Detect which cell encompasses the target text, then output its (X, Y) center coordinate. 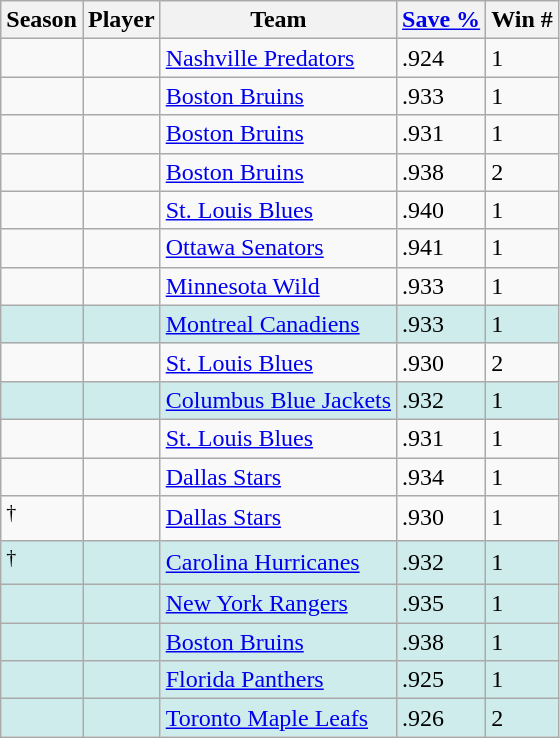
Montreal Canadiens (278, 324)
Columbus Blue Jackets (278, 400)
Win # (522, 20)
Toronto Maple Leafs (278, 718)
Player (121, 20)
Season (42, 20)
Ottawa Senators (278, 248)
.940 (442, 210)
.926 (442, 718)
New York Rangers (278, 604)
Team (278, 20)
Minnesota Wild (278, 286)
.941 (442, 248)
.925 (442, 680)
.934 (442, 477)
.935 (442, 604)
Save % (442, 20)
Carolina Hurricanes (278, 562)
Florida Panthers (278, 680)
Nashville Predators (278, 58)
.924 (442, 58)
